Capture the cell that displays the provided text and extract its [X, Y] central coordinate. 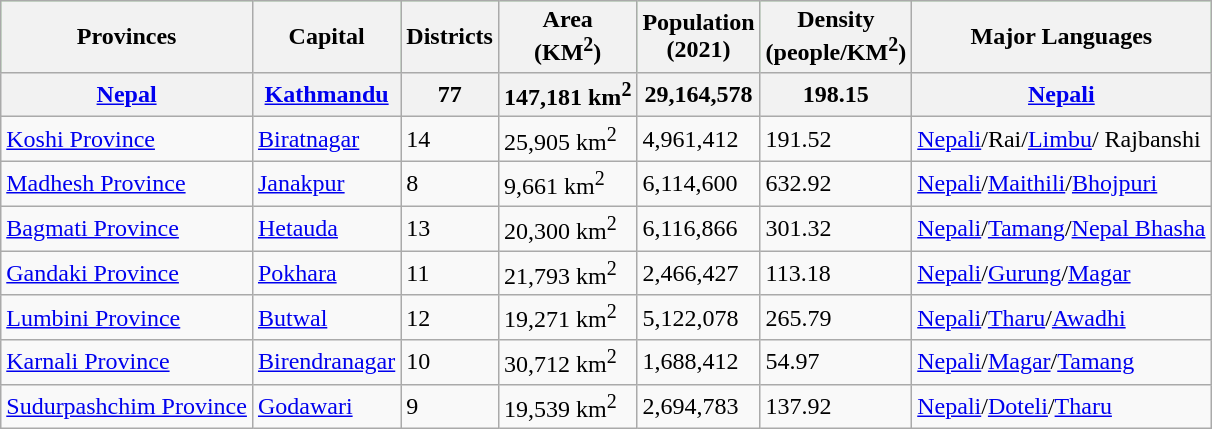
8 [450, 184]
Madhesh Province [127, 184]
301.32 [836, 228]
14 [450, 140]
6,114,600 [698, 184]
Nepali/Gurung/Magar [1062, 274]
Godawari [326, 406]
Nepali [1062, 94]
Nepali/Rai/Limbu/ Rajbanshi [1062, 140]
77 [450, 94]
Birendranagar [326, 362]
13 [450, 228]
Capital [326, 37]
19,271 km2 [567, 318]
2,466,427 [698, 274]
Sudurpashchim Province [127, 406]
Koshi Province [127, 140]
2,694,783 [698, 406]
Lumbini Province [127, 318]
Pokhara [326, 274]
Nepali/Maithili/Bhojpuri [1062, 184]
Hetauda [326, 228]
198.15 [836, 94]
Bagmati Province [127, 228]
Nepali/Tamang/Nepal Bhasha [1062, 228]
Nepali/Magar/Tamang [1062, 362]
54.97 [836, 362]
191.52 [836, 140]
137.92 [836, 406]
Nepali/Doteli/Tharu [1062, 406]
10 [450, 362]
Karnali Province [127, 362]
12 [450, 318]
Provinces [127, 37]
6,116,866 [698, 228]
Population(2021) [698, 37]
21,793 km2 [567, 274]
9 [450, 406]
265.79 [836, 318]
113.18 [836, 274]
5,122,078 [698, 318]
Nepali/Tharu/Awadhi [1062, 318]
Districts [450, 37]
20,300 km2 [567, 228]
29,164,578 [698, 94]
147,181 km2 [567, 94]
4,961,412 [698, 140]
25,905 km2 [567, 140]
Major Languages [1062, 37]
11 [450, 274]
Nepal [127, 94]
Area(KM2) [567, 37]
Kathmandu [326, 94]
Janakpur [326, 184]
19,539 km2 [567, 406]
Gandaki Province [127, 274]
30,712 km2 [567, 362]
Butwal [326, 318]
Biratnagar [326, 140]
Density(people/KM2) [836, 37]
9,661 km2 [567, 184]
632.92 [836, 184]
1,688,412 [698, 362]
